Return (X, Y) of the center of cell containing provided text 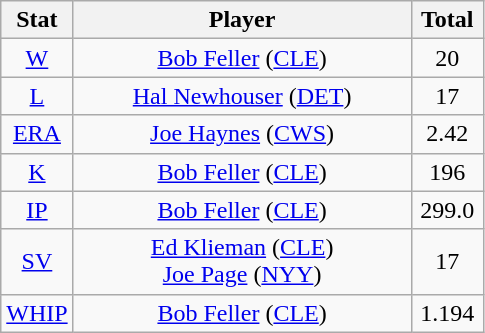
2.42 (447, 134)
SV (37, 262)
20 (447, 58)
Player (242, 20)
W (37, 58)
1.194 (447, 313)
Stat (37, 20)
K (37, 172)
Total (447, 20)
196 (447, 172)
IP (37, 210)
WHIP (37, 313)
Hal Newhouser (DET) (242, 96)
299.0 (447, 210)
Joe Haynes (CWS) (242, 134)
L (37, 96)
ERA (37, 134)
Ed Klieman (CLE)Joe Page (NYY) (242, 262)
